Locate the cell with the specified text and output its [x, y] center coordinate. 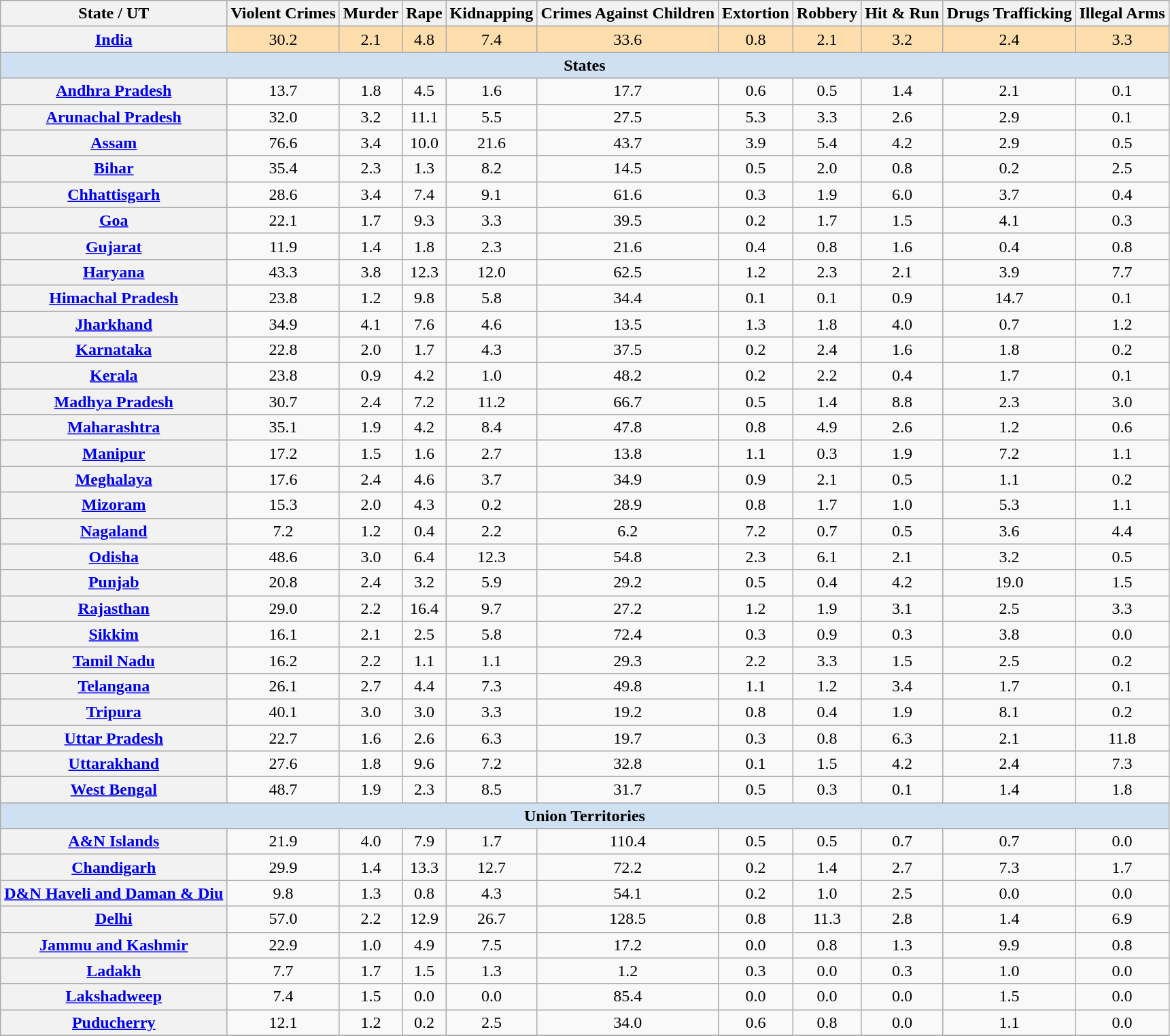
2.8 [902, 919]
Ladakh [114, 971]
West Bengal [114, 790]
11.1 [424, 117]
29.3 [628, 660]
Arunachal Pradesh [114, 117]
19.2 [628, 712]
Himachal Pradesh [114, 298]
Tamil Nadu [114, 660]
35.4 [283, 169]
States [585, 65]
India [114, 39]
48.6 [283, 557]
7.6 [424, 324]
Lakshadweep [114, 997]
Jharkhand [114, 324]
85.4 [628, 997]
3.6 [1009, 531]
Andhra Pradesh [114, 91]
13.8 [628, 453]
29.0 [283, 608]
33.6 [628, 39]
28.9 [628, 505]
32.8 [628, 764]
13.3 [424, 867]
57.0 [283, 919]
9.1 [492, 194]
16.4 [424, 608]
Manipur [114, 453]
4.8 [424, 39]
8.2 [492, 169]
8.5 [492, 790]
29.9 [283, 867]
6.4 [424, 557]
Gujarat [114, 246]
4.5 [424, 91]
Bihar [114, 169]
8.1 [1009, 712]
Illegal Arms [1122, 14]
Assam [114, 143]
Sikkim [114, 634]
Mizoram [114, 505]
31.7 [628, 790]
Madhya Pradesh [114, 402]
Drugs Trafficking [1009, 14]
5.5 [492, 117]
Meghalaya [114, 479]
Violent Crimes [283, 14]
Kerala [114, 376]
14.7 [1009, 298]
13.5 [628, 324]
22.7 [283, 738]
39.5 [628, 220]
6.1 [827, 557]
40.1 [283, 712]
35.1 [283, 428]
10.0 [424, 143]
19.7 [628, 738]
11.8 [1122, 738]
Extortion [756, 14]
Hit & Run [902, 14]
Odisha [114, 557]
Tripura [114, 712]
17.6 [283, 479]
16.1 [283, 634]
48.2 [628, 376]
Puducherry [114, 1022]
7.9 [424, 842]
Nagaland [114, 531]
32.0 [283, 117]
State / UT [114, 14]
29.2 [628, 583]
Rape [424, 14]
Robbery [827, 14]
72.2 [628, 867]
5.4 [827, 143]
110.4 [628, 842]
12.9 [424, 919]
11.9 [283, 246]
27.6 [283, 764]
62.5 [628, 272]
128.5 [628, 919]
22.1 [283, 220]
28.6 [283, 194]
21.9 [283, 842]
Chhattisgarh [114, 194]
26.1 [283, 686]
17.7 [628, 91]
Uttarakhand [114, 764]
9.3 [424, 220]
11.2 [492, 402]
12.7 [492, 867]
Chandigarh [114, 867]
30.2 [283, 39]
Haryana [114, 272]
8.8 [902, 402]
14.5 [628, 169]
66.7 [628, 402]
43.3 [283, 272]
Uttar Pradesh [114, 738]
9.6 [424, 764]
43.7 [628, 143]
3.1 [902, 608]
26.7 [492, 919]
Goa [114, 220]
Union Territories [585, 816]
47.8 [628, 428]
9.7 [492, 608]
30.7 [283, 402]
76.6 [283, 143]
61.6 [628, 194]
27.2 [628, 608]
72.4 [628, 634]
54.8 [628, 557]
11.3 [827, 919]
Maharashtra [114, 428]
D&N Haveli and Daman & Diu [114, 893]
Rajasthan [114, 608]
Murder [371, 14]
48.7 [283, 790]
Delhi [114, 919]
49.8 [628, 686]
Punjab [114, 583]
34.4 [628, 298]
37.5 [628, 350]
16.2 [283, 660]
12.0 [492, 272]
13.7 [283, 91]
34.0 [628, 1022]
27.5 [628, 117]
15.3 [283, 505]
12.1 [283, 1022]
8.4 [492, 428]
19.0 [1009, 583]
22.9 [283, 945]
7.5 [492, 945]
54.1 [628, 893]
5.9 [492, 583]
Karnataka [114, 350]
Telangana [114, 686]
A&N Islands [114, 842]
Kidnapping [492, 14]
9.9 [1009, 945]
6.9 [1122, 919]
22.8 [283, 350]
Jammu and Kashmir [114, 945]
Crimes Against Children [628, 14]
20.8 [283, 583]
6.0 [902, 194]
6.2 [628, 531]
